Search for the cell housing the specified text and yield its [x, y] center coordinate. 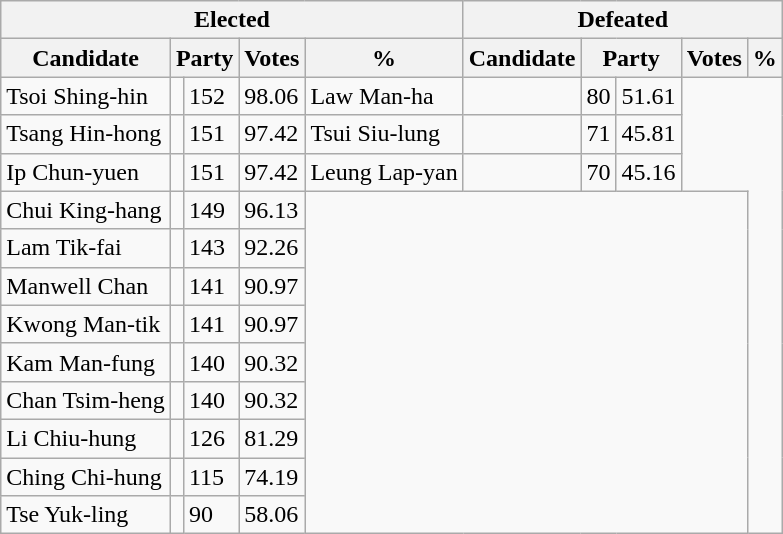
Chui King-hang [86, 210]
149 [210, 210]
92.26 [272, 248]
81.29 [272, 438]
Li Chiu-hung [86, 438]
Tsang Hin-hong [86, 134]
Defeated [622, 20]
80 [598, 96]
143 [210, 248]
45.16 [648, 172]
90 [210, 515]
45.81 [648, 134]
51.61 [648, 96]
Law Man-ha [384, 96]
Tse Yuk-ling [86, 515]
Ching Chi-hung [86, 477]
98.06 [272, 96]
Kam Man-fung [86, 362]
115 [210, 477]
Ip Chun-yuen [86, 172]
Kwong Man-tik [86, 324]
Leung Lap-yan [384, 172]
74.19 [272, 477]
Lam Tik-fai [86, 248]
Chan Tsim-heng [86, 400]
Tsoi Shing-hin [86, 96]
Tsui Siu-lung [384, 134]
Manwell Chan [86, 286]
152 [210, 96]
71 [598, 134]
70 [598, 172]
126 [210, 438]
58.06 [272, 515]
96.13 [272, 210]
Elected [232, 20]
